Search for the cell housing the specified text and yield its (x, y) center coordinate. 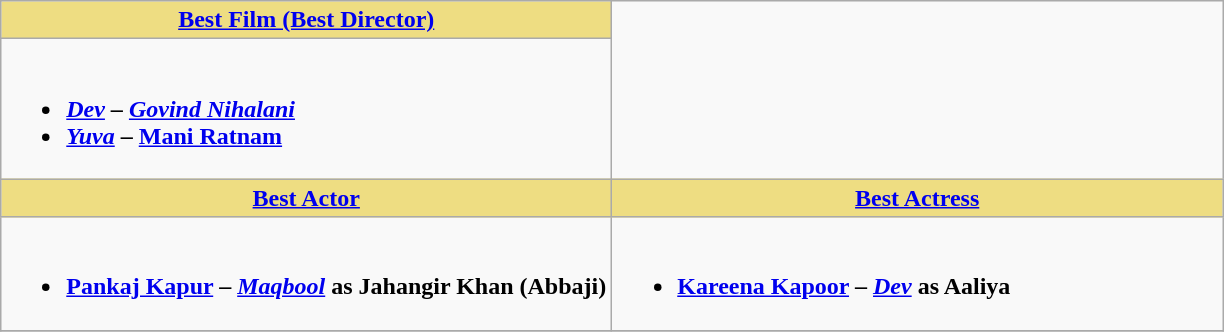
Best Actress (918, 198)
Dev – Govind NihalaniYuva – Mani Ratnam (306, 109)
Best Film (Best Director) (306, 20)
Pankaj Kapur – Maqbool as Jahangir Khan (Abbaji) (306, 274)
Kareena Kapoor – Dev as Aaliya (918, 274)
Best Actor (306, 198)
